From the cell containing the given text, extract its center point as [X, Y] coordinate. 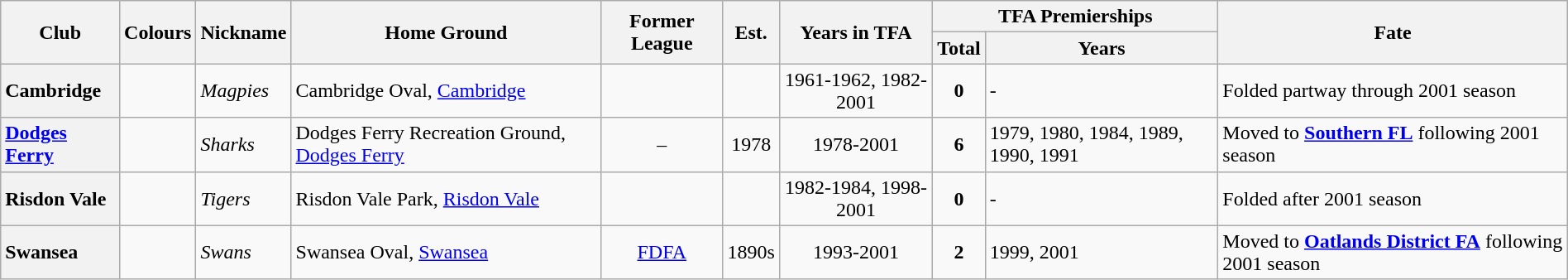
Fate [1393, 32]
Nickname [243, 32]
FDFA [662, 252]
Moved to Southern FL following 2001 season [1393, 144]
1961-1962, 1982-2001 [855, 91]
Colours [158, 32]
1890s [751, 252]
1993-2001 [855, 252]
Risdon Vale [60, 199]
1999, 2001 [1102, 252]
2 [959, 252]
Home Ground [447, 32]
Dodges Ferry Recreation Ground, Dodges Ferry [447, 144]
6 [959, 144]
TFA Premierships [1075, 17]
1978 [751, 144]
Dodges Ferry [60, 144]
Cambridge Oval, Cambridge [447, 91]
Moved to Oatlands District FA following 2001 season [1393, 252]
– [662, 144]
Risdon Vale Park, Risdon Vale [447, 199]
Tigers [243, 199]
Years in TFA [855, 32]
1978-2001 [855, 144]
Swans [243, 252]
1982-1984, 1998-2001 [855, 199]
Swansea Oval, Swansea [447, 252]
Years [1102, 48]
Total [959, 48]
Est. [751, 32]
Sharks [243, 144]
1979, 1980, 1984, 1989, 1990, 1991 [1102, 144]
Folded after 2001 season [1393, 199]
Swansea [60, 252]
Magpies [243, 91]
Club [60, 32]
Cambridge [60, 91]
Folded partway through 2001 season [1393, 91]
Former League [662, 32]
